For the text-containing cell, return its midpoint in [X, Y] coordinate format. 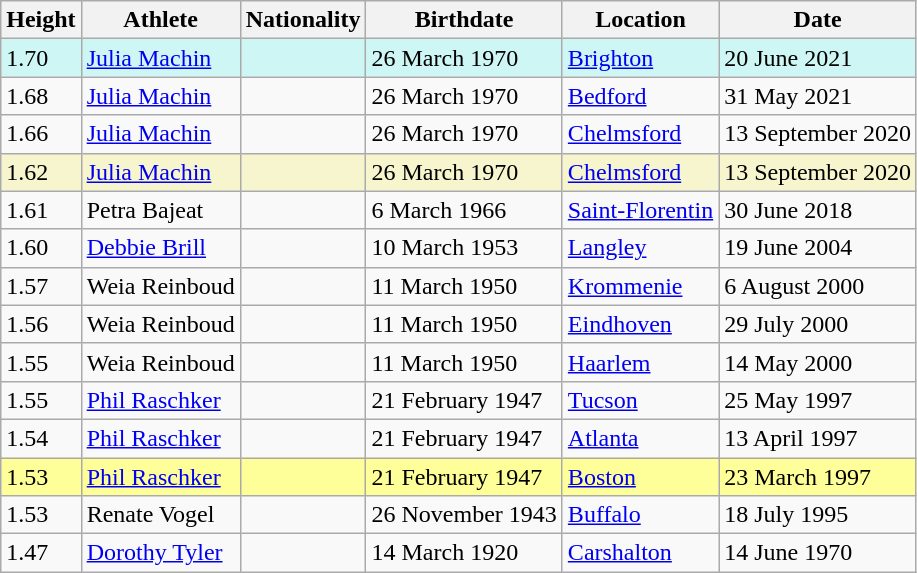
1.70 [41, 58]
25 May 1997 [818, 400]
Krommenie [640, 286]
Saint-Florentin [640, 210]
Renate Vogel [160, 515]
19 June 2004 [818, 248]
31 May 2021 [818, 96]
1.66 [41, 134]
Boston [640, 477]
Brighton [640, 58]
1.47 [41, 553]
Carshalton [640, 553]
29 July 2000 [818, 324]
6 March 1966 [464, 210]
Date [818, 20]
Debbie Brill [160, 248]
Petra Bajeat [160, 210]
Eindhoven [640, 324]
23 March 1997 [818, 477]
1.56 [41, 324]
Bedford [640, 96]
14 March 1920 [464, 553]
20 June 2021 [818, 58]
14 May 2000 [818, 362]
Athlete [160, 20]
26 November 1943 [464, 515]
Haarlem [640, 362]
1.57 [41, 286]
1.60 [41, 248]
18 July 1995 [818, 515]
6 August 2000 [818, 286]
Buffalo [640, 515]
Location [640, 20]
13 April 1997 [818, 438]
Height [41, 20]
Birthdate [464, 20]
10 March 1953 [464, 248]
1.68 [41, 96]
1.61 [41, 210]
Nationality [303, 20]
Tucson [640, 400]
1.54 [41, 438]
14 June 1970 [818, 553]
Atlanta [640, 438]
30 June 2018 [818, 210]
1.62 [41, 172]
Dorothy Tyler [160, 553]
Langley [640, 248]
